Return the (X, Y) coordinate for the center point of the cell that contains the specified text.  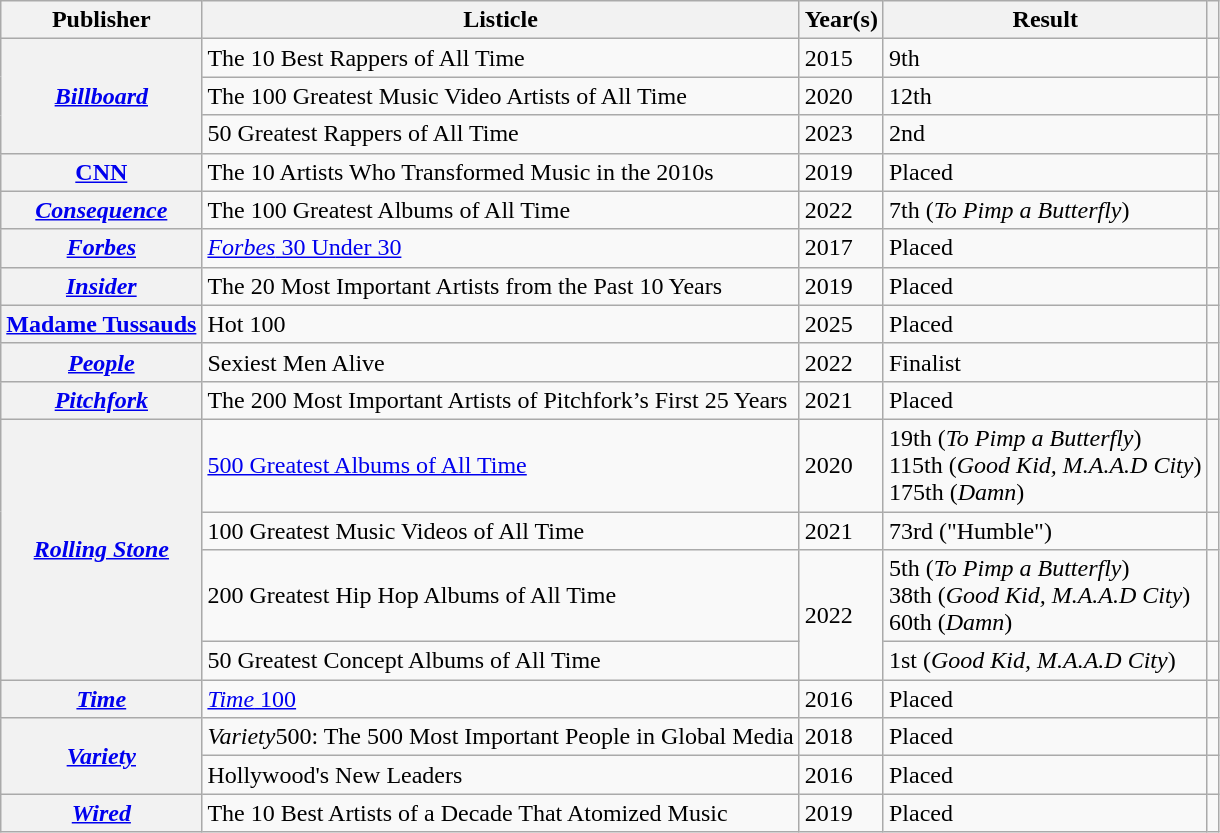
Madame Tussauds (102, 324)
Insider (102, 286)
2nd (1044, 134)
Listicle (500, 20)
The 200 Most Important Artists of Pitchfork’s First 25 Years (500, 400)
100 Greatest Music Videos of All Time (500, 531)
The 100 Greatest Albums of All Time (500, 210)
People (102, 362)
The 20 Most Important Artists from the Past 10 Years (500, 286)
5th (To Pimp a Butterfly)38th (Good Kid, M.A.A.D City)60th (Damn) (1044, 596)
Result (1044, 20)
Finalist (1044, 362)
Time (102, 699)
7th (To Pimp a Butterfly) (1044, 210)
500 Greatest Albums of All Time (500, 465)
Variety500: The 500 Most Important People in Global Media (500, 737)
2025 (841, 324)
Hot 100 (500, 324)
1st (Good Kid, M.A.A.D City) (1044, 661)
200 Greatest Hip Hop Albums of All Time (500, 596)
Pitchfork (102, 400)
Publisher (102, 20)
50 Greatest Concept Albums of All Time (500, 661)
CNN (102, 172)
Billboard (102, 96)
Rolling Stone (102, 549)
Forbes 30 Under 30 (500, 248)
9th (1044, 58)
2015 (841, 58)
19th (To Pimp a Butterfly)115th (Good Kid, M.A.A.D City)175th (Damn) (1044, 465)
The 10 Best Artists of a Decade That Atomized Music (500, 813)
Wired (102, 813)
Time 100 (500, 699)
The 10 Artists Who Transformed Music in the 2010s (500, 172)
The 100 Greatest Music Video Artists of All Time (500, 96)
Hollywood's New Leaders (500, 775)
2023 (841, 134)
50 Greatest Rappers of All Time (500, 134)
12th (1044, 96)
2018 (841, 737)
Variety (102, 756)
2017 (841, 248)
Sexiest Men Alive (500, 362)
The 10 Best Rappers of All Time (500, 58)
73rd ("Humble") (1044, 531)
Consequence (102, 210)
Forbes (102, 248)
Year(s) (841, 20)
